Locate the cell with the specified text and output its [X, Y] center coordinate. 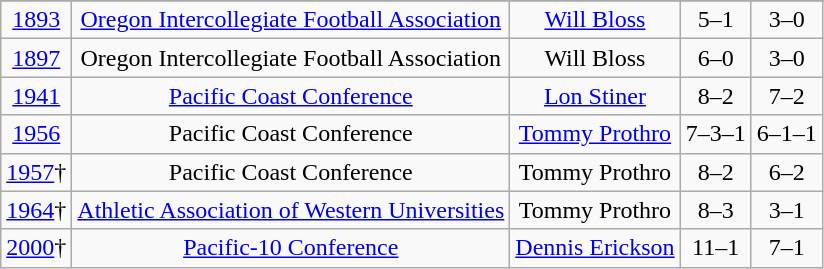
Pacific-10 Conference [291, 248]
7–3–1 [716, 134]
11–1 [716, 248]
8–3 [716, 210]
7–2 [786, 96]
1897 [36, 58]
1893 [36, 20]
7–1 [786, 248]
5–1 [716, 20]
1956 [36, 134]
6–1–1 [786, 134]
Athletic Association of Western Universities [291, 210]
Lon Stiner [595, 96]
2000† [36, 248]
6–0 [716, 58]
1941 [36, 96]
1964† [36, 210]
3–1 [786, 210]
1957† [36, 172]
Dennis Erickson [595, 248]
6–2 [786, 172]
